Scan for the cell matching the given text and deliver its (X, Y) coordinate at center. 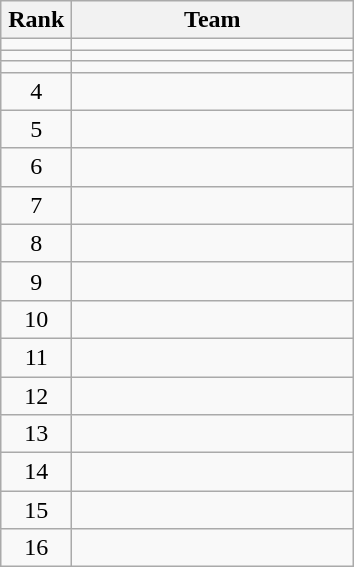
9 (36, 281)
14 (36, 472)
5 (36, 129)
11 (36, 357)
4 (36, 91)
16 (36, 548)
6 (36, 167)
15 (36, 510)
13 (36, 434)
Team (212, 20)
12 (36, 395)
8 (36, 243)
7 (36, 205)
Rank (36, 20)
10 (36, 319)
